For the text-containing cell, return its midpoint in [x, y] coordinate format. 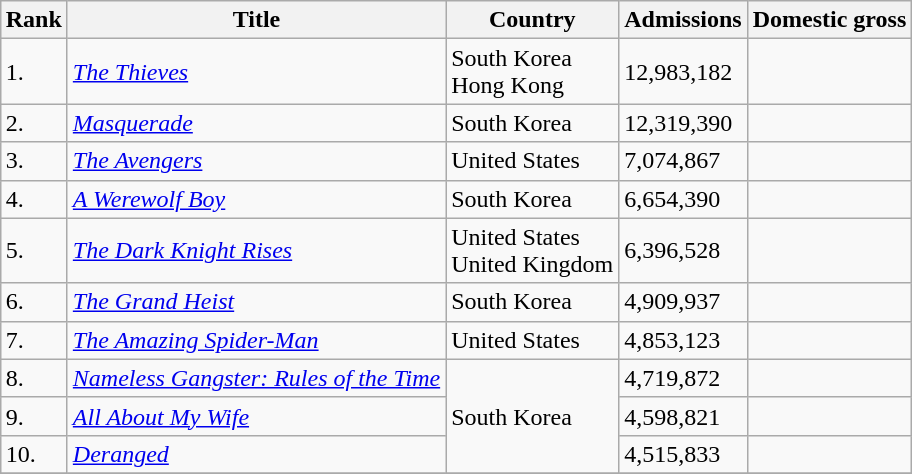
12,319,390 [683, 123]
3. [34, 161]
Domestic gross [830, 20]
The Amazing Spider-Man [256, 340]
6,396,528 [683, 250]
South Korea Hong Kong [532, 72]
Country [532, 20]
All About My Wife [256, 416]
4,909,937 [683, 302]
United StatesUnited Kingdom [532, 250]
4,719,872 [683, 378]
9. [34, 416]
6. [34, 302]
A Werewolf Boy [256, 199]
10. [34, 454]
4,515,833 [683, 454]
4,598,821 [683, 416]
5. [34, 250]
Nameless Gangster: Rules of the Time [256, 378]
The Avengers [256, 161]
2. [34, 123]
The Grand Heist [256, 302]
The Dark Knight Rises [256, 250]
7. [34, 340]
The Thieves [256, 72]
Admissions [683, 20]
1. [34, 72]
7,074,867 [683, 161]
4. [34, 199]
6,654,390 [683, 199]
Title [256, 20]
Rank [34, 20]
8. [34, 378]
Masquerade [256, 123]
4,853,123 [683, 340]
Deranged [256, 454]
12,983,182 [683, 72]
